Extract the [x, y] coordinate from the center of the cell holding the provided text.  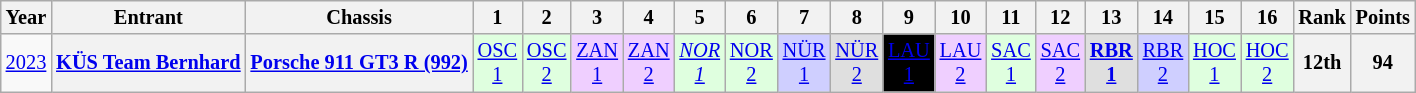
KÜS Team Bernhard [148, 63]
1 [498, 17]
6 [752, 17]
HOC2 [1268, 63]
Rank [1322, 17]
5 [700, 17]
12th [1322, 63]
8 [856, 17]
Points [1383, 17]
4 [649, 17]
3 [597, 17]
HOC1 [1214, 63]
NOR1 [700, 63]
2023 [26, 63]
14 [1163, 17]
SAC2 [1060, 63]
LAU1 [909, 63]
Year [26, 17]
ZAN2 [649, 63]
Porsche 911 GT3 R (992) [360, 63]
ZAN1 [597, 63]
LAU2 [961, 63]
13 [1112, 17]
16 [1268, 17]
NÜR2 [856, 63]
RBR1 [1112, 63]
10 [961, 17]
OSC1 [498, 63]
NÜR1 [804, 63]
11 [1010, 17]
SAC1 [1010, 63]
12 [1060, 17]
RBR2 [1163, 63]
7 [804, 17]
15 [1214, 17]
Entrant [148, 17]
Chassis [360, 17]
NOR2 [752, 63]
9 [909, 17]
94 [1383, 63]
OSC2 [546, 63]
2 [546, 17]
